Find where the given text appears and provide that cell's center as (x, y) coordinate. 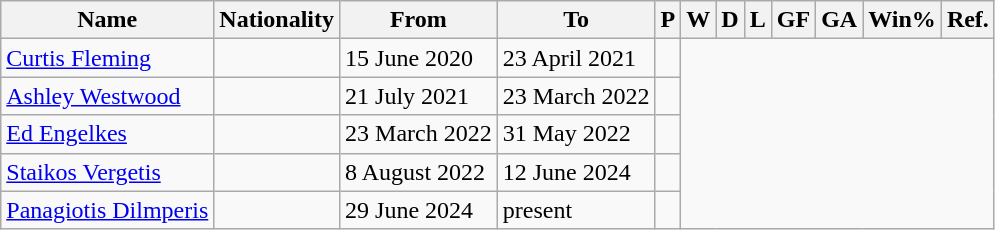
From (419, 20)
Staikos Vergetis (108, 172)
Ref. (968, 20)
Nationality (277, 20)
23 April 2021 (576, 58)
W (698, 20)
29 June 2024 (419, 210)
present (576, 210)
L (758, 20)
Ashley Westwood (108, 96)
31 May 2022 (576, 134)
Win% (902, 20)
8 August 2022 (419, 172)
21 July 2021 (419, 96)
Name (108, 20)
15 June 2020 (419, 58)
To (576, 20)
P (668, 20)
GA (840, 20)
D (730, 20)
Ed Engelkes (108, 134)
GF (793, 20)
Curtis Fleming (108, 58)
Panagiotis Dilmperis (108, 210)
12 June 2024 (576, 172)
